Pinpoint the cell where the given text exists, returning its [x, y] midpoint coordinate. 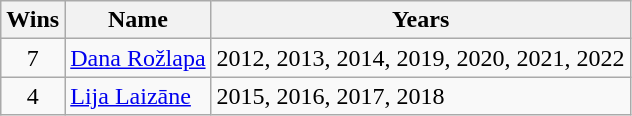
7 [33, 58]
Name [138, 20]
4 [33, 96]
2015, 2016, 2017, 2018 [420, 96]
Wins [33, 20]
2012, 2013, 2014, 2019, 2020, 2021, 2022 [420, 58]
Years [420, 20]
Dana Rožlapa [138, 58]
Lija Laizāne [138, 96]
